Locate the cell with the specified text and output its [X, Y] center coordinate. 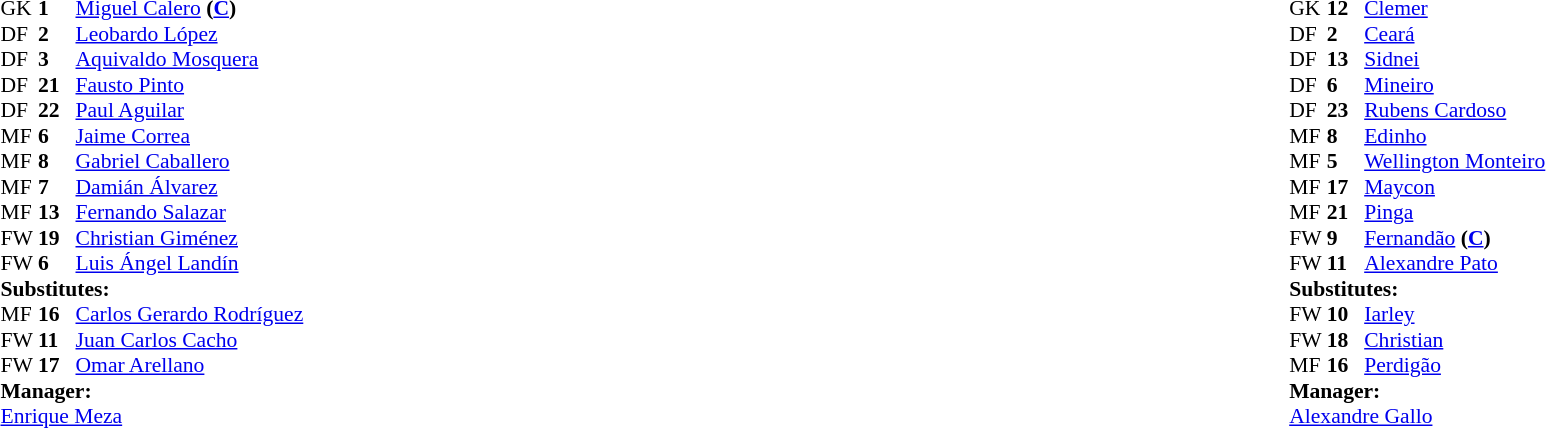
Leobardo López [190, 34]
3 [57, 59]
Fernandão (C) [1454, 238]
Sidnei [1454, 59]
Christian Giménez [190, 238]
Paul Aguilar [190, 111]
Christian [1454, 340]
22 [57, 111]
23 [1346, 111]
Iarley [1454, 315]
Luis Ángel Landín [190, 263]
Omar Arellano [190, 365]
19 [57, 238]
Ceará [1454, 34]
18 [1346, 340]
Mineiro [1454, 85]
Wellington Monteiro [1454, 161]
Carlos Gerardo Rodríguez [190, 315]
10 [1346, 315]
5 [1346, 161]
Fernando Salazar [190, 213]
Fausto Pinto [190, 85]
Gabriel Caballero [190, 161]
Aquivaldo Mosquera [190, 59]
Pinga [1454, 213]
7 [57, 187]
Jaime Correa [190, 136]
Damián Álvarez [190, 187]
Edinho [1454, 136]
Rubens Cardoso [1454, 111]
Juan Carlos Cacho [190, 340]
Alexandre Pato [1454, 263]
Perdigão [1454, 365]
9 [1346, 238]
Maycon [1454, 187]
